Find where the given text appears and provide that cell's center as (X, Y) coordinate. 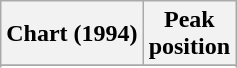
Peakposition (189, 34)
Chart (1994) (72, 34)
